Determine the [X, Y] coordinate at the center of the cell enclosing the given text.  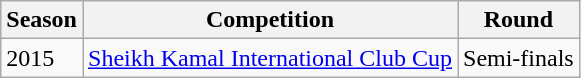
Semi-finals [519, 58]
Round [519, 20]
Competition [270, 20]
Season [42, 20]
2015 [42, 58]
Sheikh Kamal International Club Cup [270, 58]
